Return [X, Y] of the center of cell containing provided text 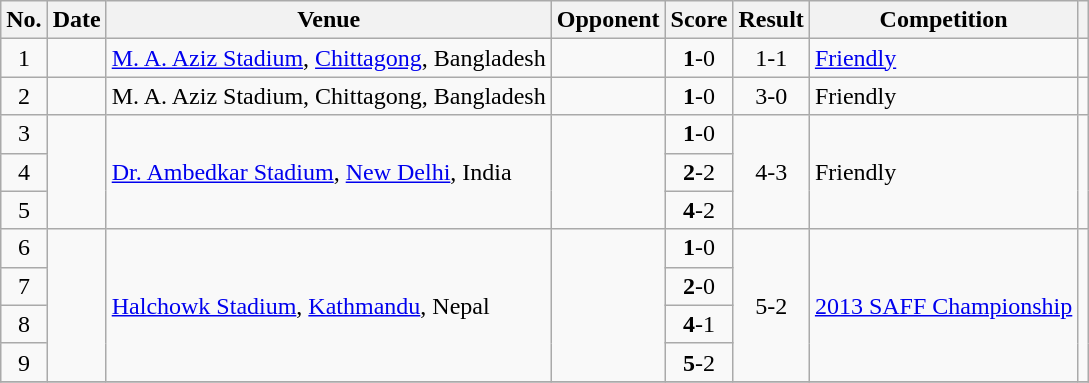
4-1 [699, 324]
No. [24, 20]
3 [24, 134]
Date [76, 20]
9 [24, 362]
7 [24, 286]
Result [771, 20]
2013 SAFF Championship [943, 305]
Score [699, 20]
1-1 [771, 58]
5 [24, 210]
3-0 [771, 96]
2-2 [699, 172]
Venue [328, 20]
6 [24, 248]
2-0 [699, 286]
4-3 [771, 172]
4 [24, 172]
4-2 [699, 210]
Halchowk Stadium, Kathmandu, Nepal [328, 305]
Competition [943, 20]
8 [24, 324]
Opponent [608, 20]
2 [24, 96]
1 [24, 58]
Dr. Ambedkar Stadium, New Delhi, India [328, 172]
